Search for the cell housing the specified text and yield its [X, Y] center coordinate. 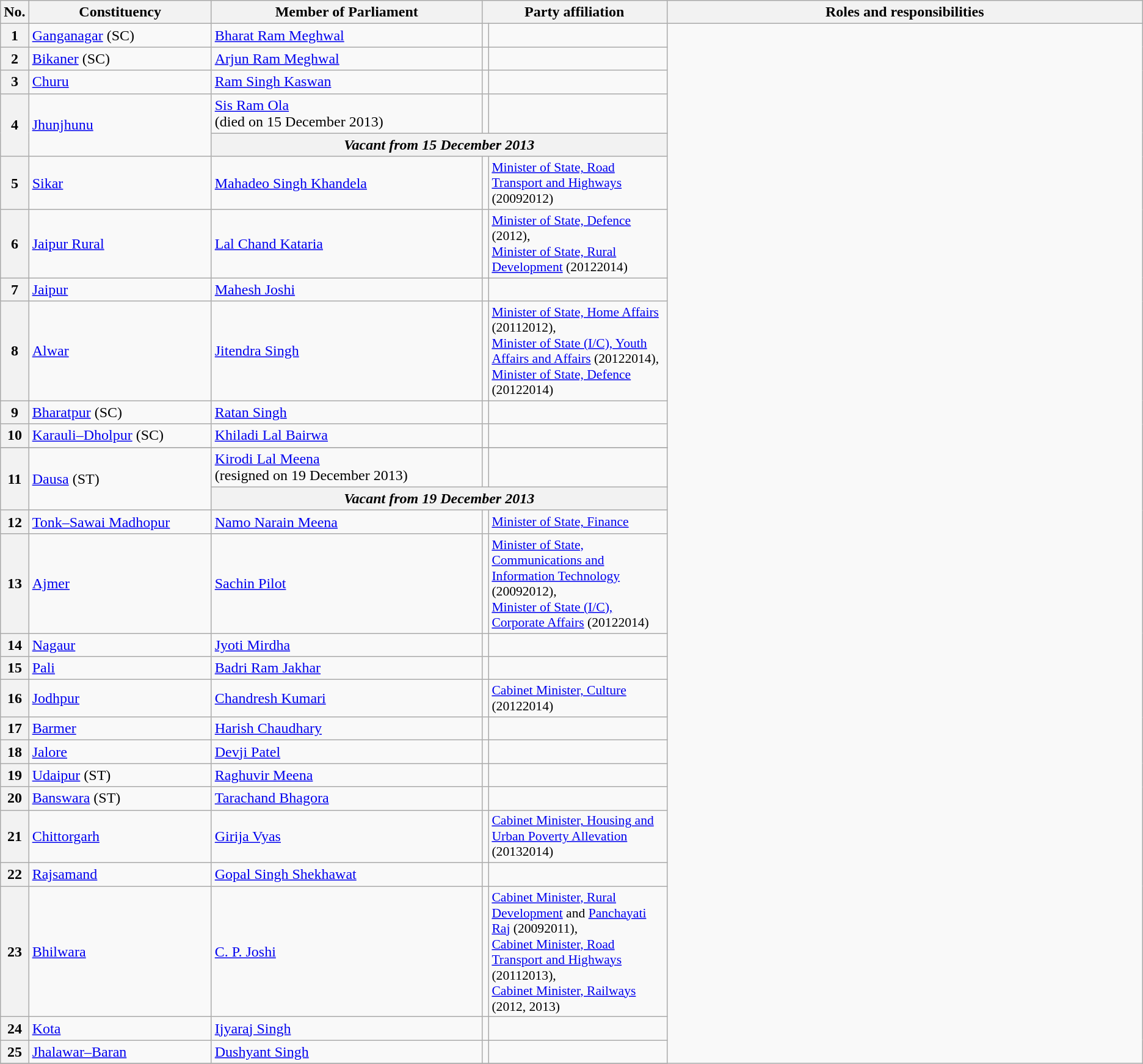
Chandresh Kumari [347, 699]
Pali [120, 668]
Rajsamand [120, 875]
Barmer [120, 729]
Jhalawar–Baran [120, 1052]
Minister of State, Home Affairs (20112012),Minister of State (I/C), Youth Affairs and Affairs (20122014),Minister of State, Defence (20122014) [578, 351]
10 [15, 435]
Bikaner (SC) [120, 59]
Jaipur Rural [120, 244]
Member of Parliament [347, 12]
Ijyaraj Singh [347, 1029]
Dushyant Singh [347, 1052]
6 [15, 244]
24 [15, 1029]
Jaipur [120, 290]
7 [15, 290]
12 [15, 522]
2 [15, 59]
Party affiliation [574, 12]
13 [15, 583]
Ajmer [120, 583]
25 [15, 1052]
Devji Patel [347, 752]
18 [15, 752]
Minister of State, Communications and Information Technology (20092012),Minister of State (I/C), Corporate Affairs (20122014) [578, 583]
Banswara (ST) [120, 798]
8 [15, 351]
Vacant from 19 December 2013 [439, 498]
No. [15, 12]
Namo Narain Meena [347, 522]
Ram Singh Kaswan [347, 82]
Kirodi Lal Meena(resigned on 19 December 2013) [347, 467]
Minister of State, Road Transport and Highways (20092012) [578, 183]
Mahadeo Singh Khandela [347, 183]
Sikar [120, 183]
Minister of State, Finance [578, 522]
Badri Ram Jakhar [347, 668]
15 [15, 668]
Bharatpur (SC) [120, 412]
Cabinet Minister, Culture (20122014) [578, 699]
Kota [120, 1029]
9 [15, 412]
14 [15, 644]
Tonk–Sawai Madhopur [120, 522]
Harish Chaudhary [347, 729]
C. P. Joshi [347, 952]
Cabinet Minister, Housing and Urban Poverty Allevation (20132014) [578, 837]
Vacant from 15 December 2013 [439, 145]
Lal Chand Kataria [347, 244]
Ratan Singh [347, 412]
23 [15, 952]
Udaipur (ST) [120, 775]
Jodhpur [120, 699]
Nagaur [120, 644]
Khiladi Lal Bairwa [347, 435]
21 [15, 837]
5 [15, 183]
Girija Vyas [347, 837]
Chittorgarh [120, 837]
1 [15, 35]
Bhilwara [120, 952]
11 [15, 479]
Minister of State, Defence (2012),Minister of State, Rural Development (20122014) [578, 244]
Jyoti Mirdha [347, 644]
19 [15, 775]
4 [15, 125]
Roles and responsibilities [905, 12]
20 [15, 798]
3 [15, 82]
Raghuvir Meena [347, 775]
Arjun Ram Meghwal [347, 59]
Sis Ram Ola(died on 15 December 2013) [347, 114]
Churu [120, 82]
Sachin Pilot [347, 583]
Tarachand Bhagora [347, 798]
Bharat Ram Meghwal [347, 35]
Jalore [120, 752]
17 [15, 729]
Ganganagar (SC) [120, 35]
22 [15, 875]
Karauli–Dholpur (SC) [120, 435]
Dausa (ST) [120, 479]
Jitendra Singh [347, 351]
Alwar [120, 351]
Jhunjhunu [120, 125]
16 [15, 699]
Mahesh Joshi [347, 290]
Gopal Singh Shekhawat [347, 875]
Constituency [120, 12]
